Search for the cell housing the specified text and yield its (x, y) center coordinate. 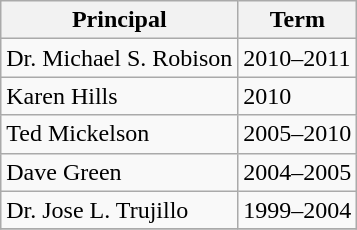
2005–2010 (298, 134)
Term (298, 20)
1999–2004 (298, 210)
Dr. Jose L. Trujillo (120, 210)
2010–2011 (298, 58)
Dr. Michael S. Robison (120, 58)
2010 (298, 96)
2004–2005 (298, 172)
Principal (120, 20)
Ted Mickelson (120, 134)
Dave Green (120, 172)
Karen Hills (120, 96)
